Output the (x, y) coordinate of the center of the cell containing the given text.  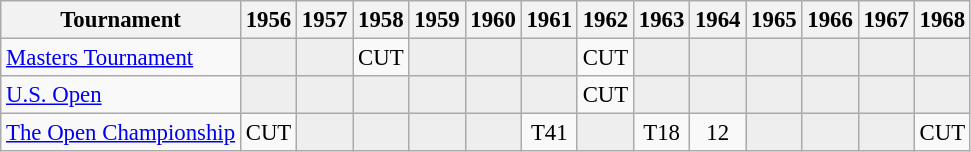
1968 (942, 20)
U.S. Open (121, 95)
1959 (437, 20)
1966 (830, 20)
1964 (718, 20)
12 (718, 133)
The Open Championship (121, 133)
1960 (493, 20)
T18 (661, 133)
1962 (605, 20)
T41 (549, 133)
1956 (268, 20)
1965 (774, 20)
1967 (886, 20)
1963 (661, 20)
1961 (549, 20)
1958 (381, 20)
1957 (325, 20)
Tournament (121, 20)
Masters Tournament (121, 58)
